From the cell containing the given text, extract its center point as [x, y] coordinate. 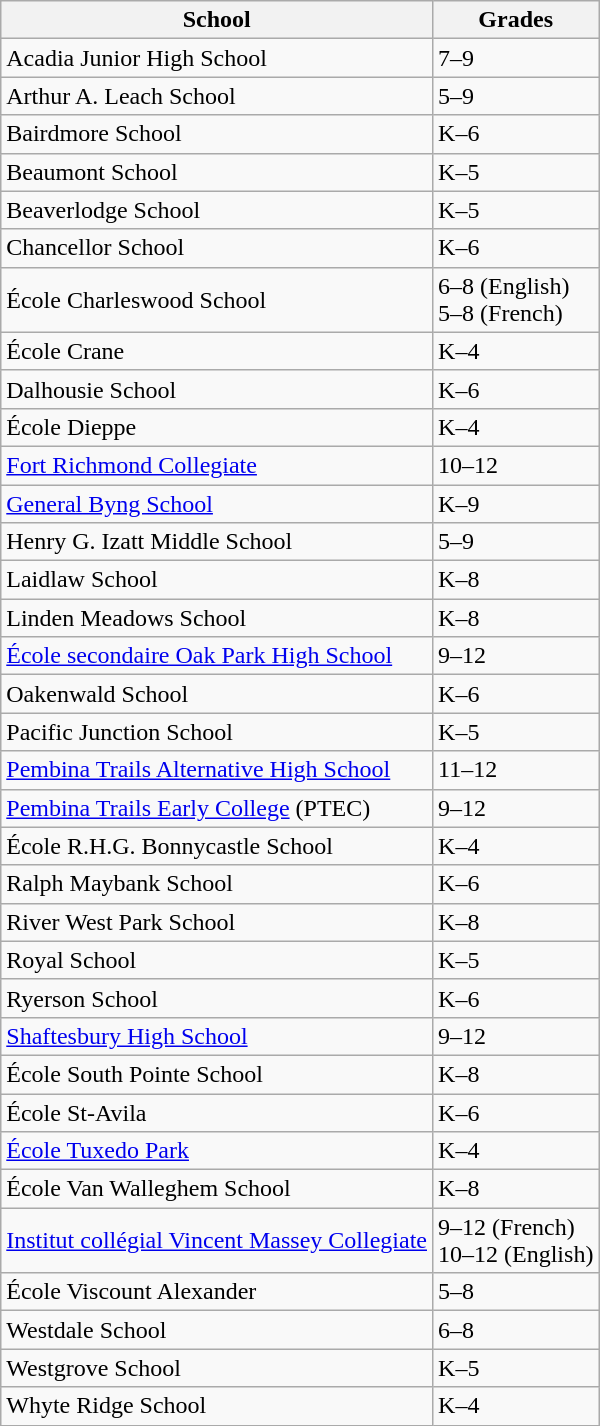
École Tuxedo Park [217, 1151]
Beaverlodge School [217, 210]
Whyte Ridge School [217, 1406]
École Crane [217, 351]
École Dieppe [217, 427]
Pembina Trails Alternative High School [217, 770]
École R.H.G. Bonnycastle School [217, 846]
Pembina Trails Early College (PTEC) [217, 808]
6–8 (English)5–8 (French) [516, 300]
River West Park School [217, 922]
6–8 [516, 1330]
9–12 (French)10–12 (English) [516, 1240]
Acadia Junior High School [217, 58]
Oakenwald School [217, 694]
École Viscount Alexander [217, 1292]
Laidlaw School [217, 580]
Linden Meadows School [217, 618]
7–9 [516, 58]
10–12 [516, 465]
K–9 [516, 503]
School [217, 20]
École secondaire Oak Park High School [217, 656]
Beaumont School [217, 172]
École St-Avila [217, 1113]
École Van Walleghem School [217, 1189]
Ryerson School [217, 998]
Shaftesbury High School [217, 1036]
Henry G. Izatt Middle School [217, 542]
Arthur A. Leach School [217, 96]
5–8 [516, 1292]
École South Pointe School [217, 1074]
11–12 [516, 770]
Royal School [217, 960]
Ralph Maybank School [217, 884]
Westdale School [217, 1330]
Dalhousie School [217, 389]
Westgrove School [217, 1368]
École Charleswood School [217, 300]
Chancellor School [217, 248]
Fort Richmond Collegiate [217, 465]
Bairdmore School [217, 134]
Institut collégial Vincent Massey Collegiate [217, 1240]
General Byng School [217, 503]
Pacific Junction School [217, 732]
Grades [516, 20]
